Capture the cell that displays the provided text and extract its (X, Y) central coordinate. 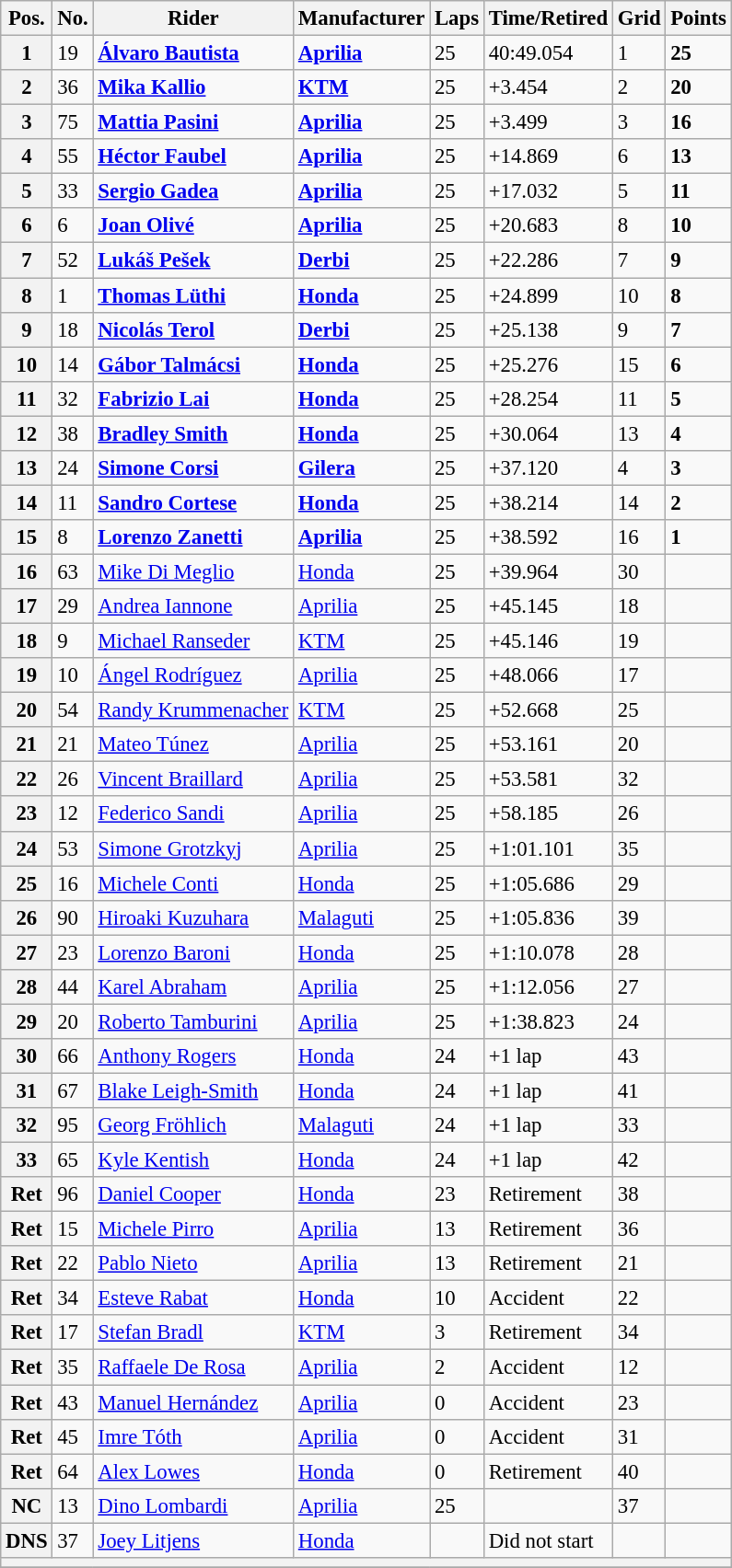
NC (27, 1505)
+30.064 (548, 433)
Sergio Gadea (193, 191)
Michael Ranseder (193, 641)
Points (698, 18)
Karel Abraham (193, 987)
Vincent Braillard (193, 779)
Lukáš Pešek (193, 260)
Georg Fröhlich (193, 1125)
Mateo Túnez (193, 744)
+38.592 (548, 537)
+22.286 (548, 260)
+14.869 (548, 156)
Esteve Rabat (193, 1298)
Sandro Cortese (193, 502)
+1:05.686 (548, 883)
+38.214 (548, 502)
Hiroaki Kuzuhara (193, 917)
Thomas Lüthi (193, 295)
Simone Grotzkyj (193, 848)
Michele Pirro (193, 1229)
+25.138 (548, 329)
54 (73, 710)
39 (639, 917)
Nicolás Terol (193, 329)
Imre Tóth (193, 1436)
Grid (639, 18)
+48.066 (548, 675)
96 (73, 1194)
90 (73, 917)
+58.185 (548, 814)
Time/Retired (548, 18)
+1:38.823 (548, 1021)
Randy Krummenacher (193, 710)
Manuel Hernández (193, 1402)
44 (73, 987)
65 (73, 1160)
Anthony Rogers (193, 1056)
Mika Kallio (193, 87)
+53.161 (548, 744)
Manufacturer (362, 18)
Fabrizio Lai (193, 398)
63 (73, 571)
+1:05.836 (548, 917)
+53.581 (548, 779)
53 (73, 848)
Andrea Iannone (193, 606)
64 (73, 1471)
Mike Di Meglio (193, 571)
+52.668 (548, 710)
Stefan Bradl (193, 1333)
Did not start (548, 1540)
+3.499 (548, 122)
Héctor Faubel (193, 156)
Laps (457, 18)
Lorenzo Zanetti (193, 537)
+1:10.078 (548, 952)
Simone Corsi (193, 468)
Kyle Kentish (193, 1160)
Joey Litjens (193, 1540)
Bradley Smith (193, 433)
Álvaro Bautista (193, 53)
52 (73, 260)
+1:12.056 (548, 987)
+20.683 (548, 225)
40 (639, 1471)
66 (73, 1056)
+25.276 (548, 364)
DNS (27, 1540)
+28.254 (548, 398)
+24.899 (548, 295)
45 (73, 1436)
No. (73, 18)
+3.454 (548, 87)
95 (73, 1125)
Pablo Nieto (193, 1263)
55 (73, 156)
Gábor Talmácsi (193, 364)
67 (73, 1090)
Lorenzo Baroni (193, 952)
Joan Olivé (193, 225)
Ángel Rodríguez (193, 675)
Federico Sandi (193, 814)
Pos. (27, 18)
75 (73, 122)
+45.145 (548, 606)
Rider (193, 18)
41 (639, 1090)
Mattia Pasini (193, 122)
Dino Lombardi (193, 1505)
Roberto Tamburini (193, 1021)
+37.120 (548, 468)
Daniel Cooper (193, 1194)
+45.146 (548, 641)
+39.964 (548, 571)
Raffaele De Rosa (193, 1367)
Gilera (362, 468)
+17.032 (548, 191)
Michele Conti (193, 883)
Blake Leigh-Smith (193, 1090)
Alex Lowes (193, 1471)
42 (639, 1160)
+1:01.101 (548, 848)
40:49.054 (548, 53)
